Scan for the cell matching the given text and deliver its (x, y) coordinate at center. 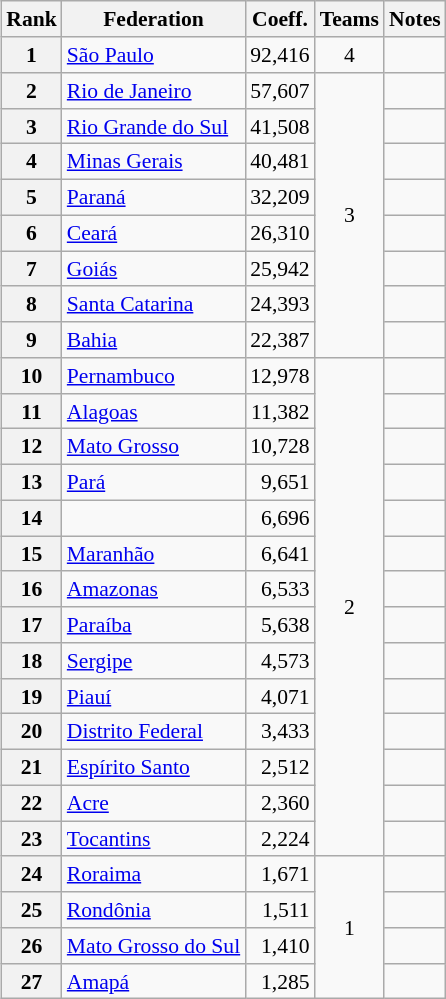
12 (32, 447)
4,573 (280, 661)
Federation (154, 19)
Coeff. (280, 19)
1,410 (280, 946)
9,651 (280, 482)
Distrito Federal (154, 732)
Rio Grande do Sul (154, 126)
11,382 (280, 411)
19 (32, 696)
Rank (32, 19)
12,978 (280, 376)
25,942 (280, 269)
São Paulo (154, 55)
8 (32, 304)
Goiás (154, 269)
1,511 (280, 910)
22,387 (280, 340)
92,416 (280, 55)
Pará (154, 482)
17 (32, 625)
14 (32, 518)
Santa Catarina (154, 304)
4,071 (280, 696)
Mato Grosso (154, 447)
6 (32, 233)
1,285 (280, 981)
24,393 (280, 304)
2,360 (280, 803)
Minas Gerais (154, 162)
41,508 (280, 126)
5 (32, 197)
40,481 (280, 162)
6,696 (280, 518)
Bahia (154, 340)
Roraima (154, 874)
5,638 (280, 625)
Alagoas (154, 411)
27 (32, 981)
11 (32, 411)
Notes (415, 19)
16 (32, 589)
Ceará (154, 233)
Amazonas (154, 589)
57,607 (280, 91)
Rondônia (154, 910)
Paraíba (154, 625)
9 (32, 340)
18 (32, 661)
Mato Grosso do Sul (154, 946)
Sergipe (154, 661)
Acre (154, 803)
10,728 (280, 447)
2,512 (280, 767)
6,533 (280, 589)
21 (32, 767)
22 (32, 803)
10 (32, 376)
32,209 (280, 197)
6,641 (280, 554)
23 (32, 839)
Paraná (154, 197)
Amapá (154, 981)
24 (32, 874)
Tocantins (154, 839)
7 (32, 269)
Piauí (154, 696)
3,433 (280, 732)
26,310 (280, 233)
Maranhão (154, 554)
Pernambuco (154, 376)
20 (32, 732)
25 (32, 910)
Rio de Janeiro (154, 91)
13 (32, 482)
1,671 (280, 874)
Teams (350, 19)
2,224 (280, 839)
15 (32, 554)
26 (32, 946)
Espírito Santo (154, 767)
